Find where the given text appears and provide that cell's center as [X, Y] coordinate. 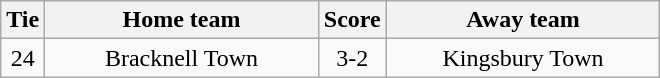
Away team [523, 20]
24 [23, 58]
Score [352, 20]
3-2 [352, 58]
Home team [182, 20]
Tie [23, 20]
Kingsbury Town [523, 58]
Bracknell Town [182, 58]
